Provide the (X, Y) coordinate of the cell's center where the given text is located.  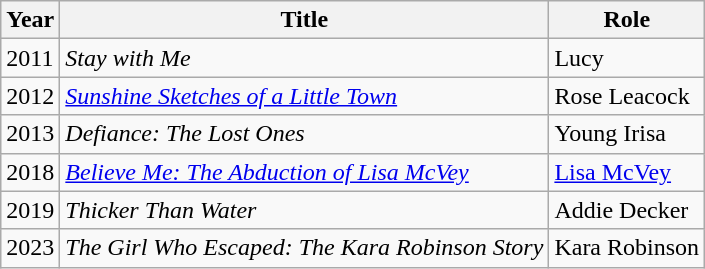
Addie Decker (627, 210)
Title (304, 20)
Kara Robinson (627, 248)
Young Irisa (627, 134)
Sunshine Sketches of a Little Town (304, 96)
Role (627, 20)
Rose Leacock (627, 96)
Believe Me: The Abduction of Lisa McVey (304, 172)
The Girl Who Escaped: The Kara Robinson Story (304, 248)
2013 (30, 134)
Lucy (627, 58)
2012 (30, 96)
Defiance: The Lost Ones (304, 134)
2018 (30, 172)
2023 (30, 248)
Lisa McVey (627, 172)
Thicker Than Water (304, 210)
2011 (30, 58)
Year (30, 20)
Stay with Me (304, 58)
2019 (30, 210)
